From the cell containing the given text, extract its center point as [x, y] coordinate. 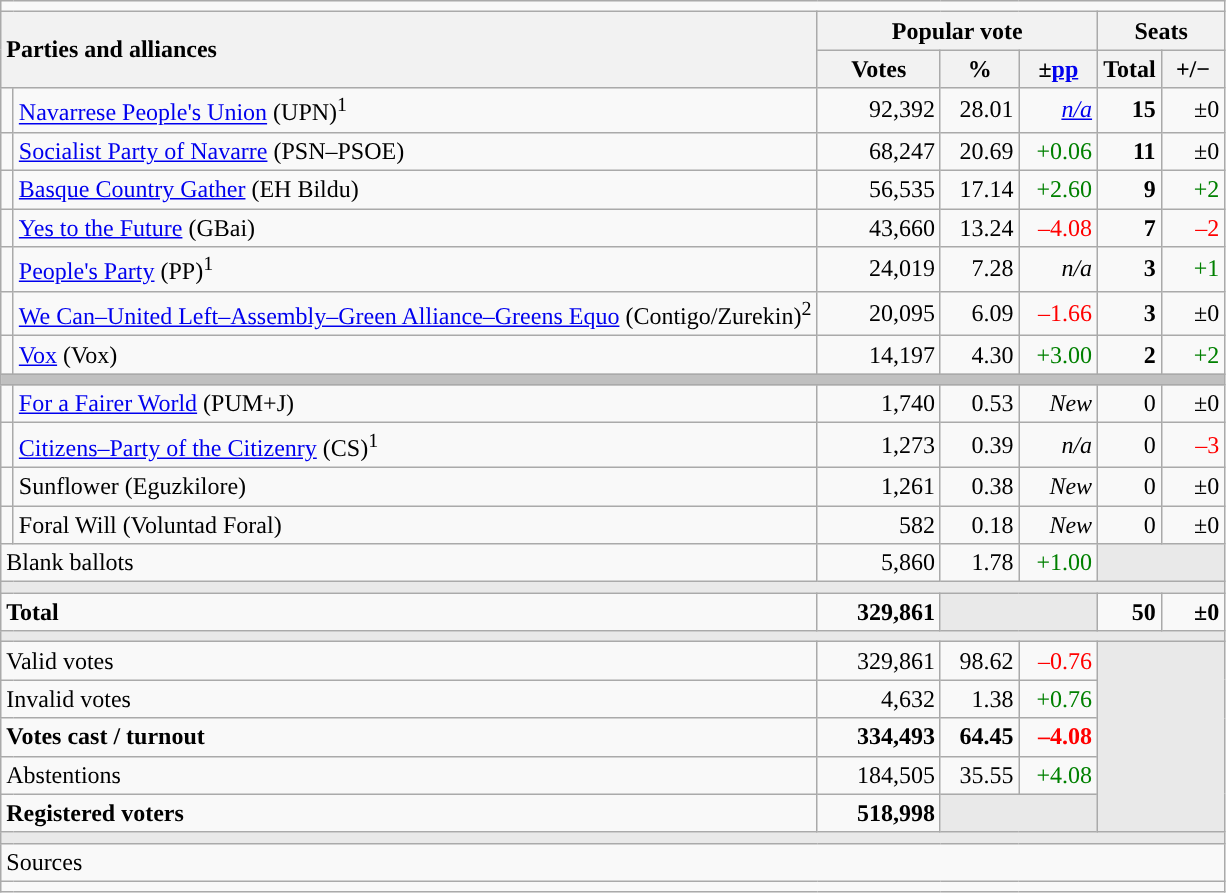
582 [879, 525]
We Can–United Left–Assembly–Green Alliance–Greens Equo (Contigo/Zurekin)2 [415, 314]
Citizens–Party of the Citizenry (CS)1 [415, 446]
6.09 [980, 314]
Valid votes [409, 661]
98.62 [980, 661]
50 [1130, 612]
15 [1130, 110]
For a Fairer World (PUM+J) [415, 404]
0.39 [980, 446]
+4.08 [1058, 775]
2 [1130, 355]
Abstentions [409, 775]
Basque Country Gather (EH Bildu) [415, 190]
Registered voters [409, 813]
56,535 [879, 190]
9 [1130, 190]
–1.66 [1058, 314]
Blank ballots [409, 563]
92,392 [879, 110]
4,632 [879, 699]
+0.06 [1058, 151]
Navarrese People's Union (UPN)1 [415, 110]
20,095 [879, 314]
11 [1130, 151]
+2.60 [1058, 190]
Popular vote [958, 31]
518,998 [879, 813]
4.30 [980, 355]
20.69 [980, 151]
Socialist Party of Navarre (PSN–PSOE) [415, 151]
Parties and alliances [409, 50]
7 [1130, 228]
5,860 [879, 563]
184,505 [879, 775]
1.38 [980, 699]
% [980, 69]
0.18 [980, 525]
+1 [1193, 270]
People's Party (PP)1 [415, 270]
Votes [879, 69]
1,740 [879, 404]
+3.00 [1058, 355]
–3 [1193, 446]
0.38 [980, 487]
13.24 [980, 228]
+1.00 [1058, 563]
Yes to the Future (GBai) [415, 228]
±pp [1058, 69]
35.55 [980, 775]
7.28 [980, 270]
64.45 [980, 737]
–0.76 [1058, 661]
17.14 [980, 190]
Sources [613, 862]
14,197 [879, 355]
28.01 [980, 110]
24,019 [879, 270]
Foral Will (Voluntad Foral) [415, 525]
334,493 [879, 737]
Sunflower (Eguzkilore) [415, 487]
1,273 [879, 446]
1.78 [980, 563]
Seats [1162, 31]
Invalid votes [409, 699]
43,660 [879, 228]
68,247 [879, 151]
0.53 [980, 404]
–2 [1193, 228]
Vox (Vox) [415, 355]
+0.76 [1058, 699]
+/− [1193, 69]
1,261 [879, 487]
Votes cast / turnout [409, 737]
